Output the (x, y) coordinate of the center of the cell containing the given text.  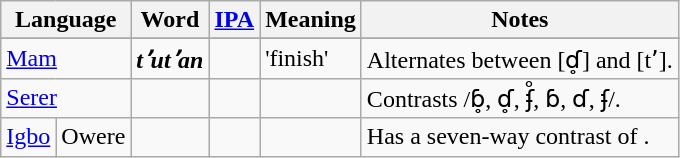
Mam (66, 59)
Meaning (311, 20)
IPA (234, 20)
Serer (66, 98)
Notes (520, 20)
Igbo (28, 137)
Language (66, 20)
Word (170, 20)
Has a seven-way contrast of . (520, 137)
Contrasts /ɓ̥, ɗ̥, ʄ̊, ɓ, ɗ, ʄ/. (520, 98)
Alternates between [ɗ̥] and [tʼ]. (520, 59)
Owere (94, 137)
'finish' (311, 59)
tʼutʼan (170, 59)
